Output the (X, Y) coordinate of the center of the cell containing the given text.  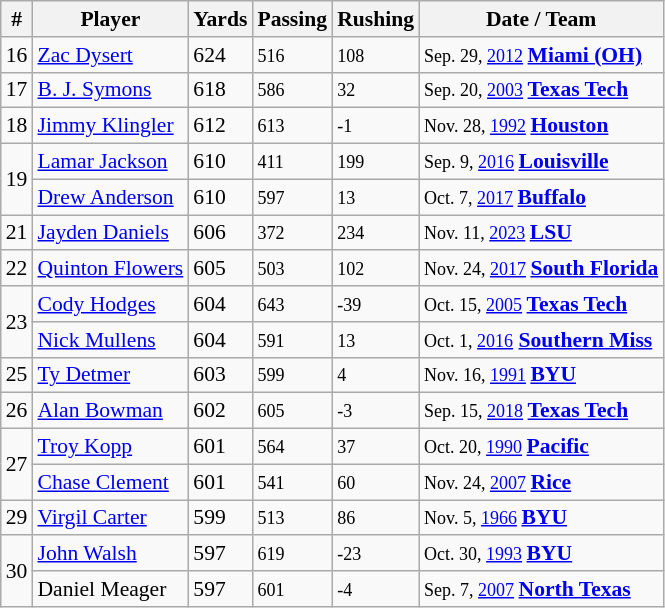
Oct. 15, 2005 Texas Tech (541, 304)
612 (220, 126)
602 (220, 411)
Date / Team (541, 19)
Player (110, 19)
30 (17, 572)
Daniel Meager (110, 589)
411 (292, 162)
606 (220, 233)
234 (376, 233)
-39 (376, 304)
516 (292, 55)
Ty Detmer (110, 375)
-4 (376, 589)
Oct. 20, 1990 Pacific (541, 447)
Alan Bowman (110, 411)
Nov. 24, 2017 South Florida (541, 269)
Nov. 28, 1992 Houston (541, 126)
513 (292, 518)
618 (220, 90)
18 (17, 126)
-23 (376, 554)
Zac Dysert (110, 55)
Nick Mullens (110, 340)
564 (292, 447)
199 (376, 162)
Quinton Flowers (110, 269)
624 (220, 55)
Drew Anderson (110, 197)
Rushing (376, 19)
643 (292, 304)
32 (376, 90)
102 (376, 269)
372 (292, 233)
29 (17, 518)
Oct. 1, 2016 Southern Miss (541, 340)
John Walsh (110, 554)
25 (17, 375)
Sep. 29, 2012 Miami (OH) (541, 55)
Nov. 16, 1991 BYU (541, 375)
23 (17, 322)
Nov. 5, 1966 BYU (541, 518)
591 (292, 340)
17 (17, 90)
Lamar Jackson (110, 162)
Sep. 15, 2018 Texas Tech (541, 411)
Sep. 9, 2016 Louisville (541, 162)
Sep. 7, 2007 North Texas (541, 589)
19 (17, 180)
Oct. 30, 1993 BYU (541, 554)
60 (376, 482)
108 (376, 55)
541 (292, 482)
-3 (376, 411)
22 (17, 269)
Chase Clement (110, 482)
603 (220, 375)
16 (17, 55)
-1 (376, 126)
Troy Kopp (110, 447)
37 (376, 447)
Cody Hodges (110, 304)
Jayden Daniels (110, 233)
21 (17, 233)
619 (292, 554)
Sep. 20, 2003 Texas Tech (541, 90)
613 (292, 126)
Virgil Carter (110, 518)
86 (376, 518)
27 (17, 464)
Nov. 11, 2023 LSU (541, 233)
586 (292, 90)
4 (376, 375)
26 (17, 411)
503 (292, 269)
Passing (292, 19)
B. J. Symons (110, 90)
Nov. 24, 2007 Rice (541, 482)
Oct. 7, 2017 Buffalo (541, 197)
# (17, 19)
Yards (220, 19)
Jimmy Klingler (110, 126)
